Search for the cell housing the specified text and yield its (x, y) center coordinate. 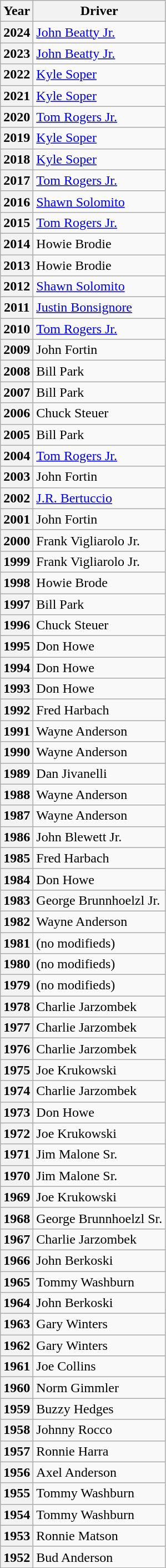
1984 (17, 879)
1969 (17, 1197)
1957 (17, 1451)
2007 (17, 392)
1976 (17, 1049)
1980 (17, 964)
J.R. Bertuccio (99, 498)
2010 (17, 329)
2005 (17, 435)
1964 (17, 1303)
1986 (17, 837)
1983 (17, 900)
1953 (17, 1536)
1970 (17, 1176)
2015 (17, 223)
Johnny Rocco (99, 1430)
George Brunnhoelzl Sr. (99, 1218)
Axel Anderson (99, 1472)
1995 (17, 647)
2008 (17, 371)
1952 (17, 1557)
1993 (17, 689)
Bud Anderson (99, 1557)
1987 (17, 816)
1968 (17, 1218)
2016 (17, 201)
1988 (17, 795)
1982 (17, 921)
Ronnie Matson (99, 1536)
1974 (17, 1091)
1996 (17, 625)
1999 (17, 561)
1956 (17, 1472)
1975 (17, 1070)
1959 (17, 1409)
2024 (17, 32)
Driver (99, 11)
2009 (17, 350)
1961 (17, 1367)
2002 (17, 498)
Ronnie Harra (99, 1451)
1998 (17, 583)
2004 (17, 456)
2006 (17, 413)
1954 (17, 1515)
1971 (17, 1155)
Norm Gimmler (99, 1388)
1958 (17, 1430)
2017 (17, 180)
Howie Brode (99, 583)
2023 (17, 53)
George Brunnhoelzl Jr. (99, 900)
1966 (17, 1260)
2011 (17, 308)
2020 (17, 117)
1985 (17, 858)
1991 (17, 731)
1960 (17, 1388)
Justin Bonsignore (99, 308)
2013 (17, 265)
1994 (17, 668)
1992 (17, 710)
1963 (17, 1324)
1972 (17, 1133)
2018 (17, 159)
1990 (17, 752)
Joe Collins (99, 1367)
1977 (17, 1028)
1981 (17, 943)
2021 (17, 96)
1989 (17, 773)
2003 (17, 477)
Year (17, 11)
2014 (17, 244)
1979 (17, 985)
1955 (17, 1493)
1978 (17, 1007)
1997 (17, 604)
2001 (17, 519)
1962 (17, 1345)
2019 (17, 138)
1965 (17, 1281)
2000 (17, 540)
1967 (17, 1239)
Buzzy Hedges (99, 1409)
John Blewett Jr. (99, 837)
Dan Jivanelli (99, 773)
2022 (17, 75)
2012 (17, 287)
1973 (17, 1112)
